Pinpoint the cell where the given text exists, returning its (X, Y) midpoint coordinate. 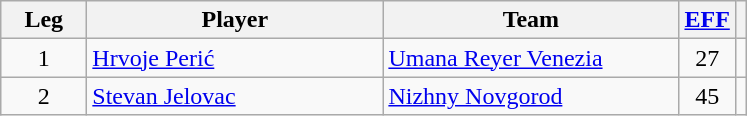
1 (44, 58)
Player (235, 20)
Umana Reyer Venezia (531, 58)
27 (707, 58)
Nizhny Novgorod (531, 96)
Stevan Jelovac (235, 96)
EFF (707, 20)
Team (531, 20)
2 (44, 96)
Leg (44, 20)
45 (707, 96)
Hrvoje Perić (235, 58)
